Find where the given text appears and provide that cell's center as [X, Y] coordinate. 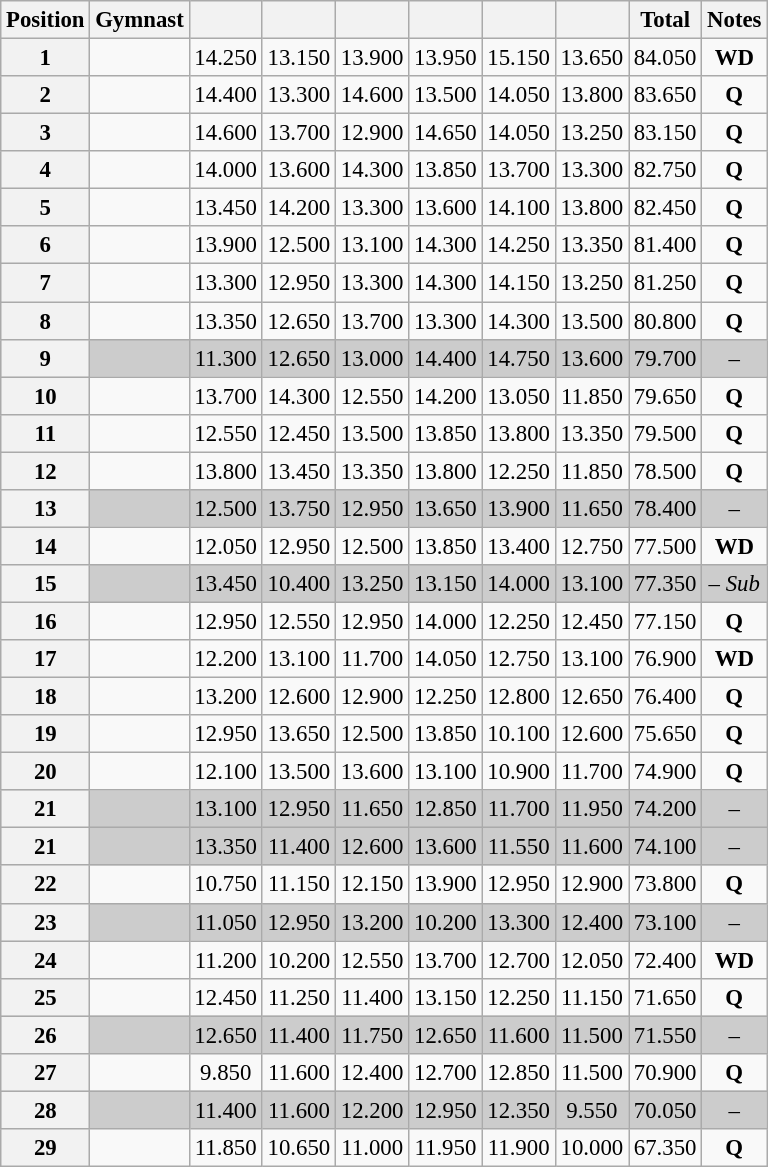
13.400 [518, 546]
13.750 [298, 509]
79.500 [664, 433]
Gymnast [140, 20]
25 [46, 997]
84.050 [664, 58]
74.200 [664, 809]
1 [46, 58]
83.150 [664, 133]
81.400 [664, 245]
5 [46, 208]
9.850 [226, 1073]
Notes [734, 20]
10.750 [226, 885]
6 [46, 245]
4 [46, 170]
26 [46, 1035]
71.550 [664, 1035]
13 [46, 509]
9 [46, 358]
28 [46, 1110]
10.000 [592, 1148]
76.900 [664, 659]
13.950 [446, 58]
9.550 [592, 1110]
73.800 [664, 885]
14.150 [518, 283]
70.050 [664, 1110]
75.650 [664, 734]
14.650 [446, 133]
Total [664, 20]
72.400 [664, 960]
10 [46, 396]
11.300 [226, 358]
12.150 [372, 885]
18 [46, 697]
12.100 [226, 772]
11.000 [372, 1148]
17 [46, 659]
14.750 [518, 358]
10.650 [298, 1148]
16 [46, 621]
80.800 [664, 321]
77.350 [664, 584]
81.250 [664, 283]
10.400 [298, 584]
73.100 [664, 922]
14 [46, 546]
74.100 [664, 847]
79.650 [664, 396]
3 [46, 133]
14.100 [518, 208]
78.500 [664, 471]
2 [46, 95]
15 [46, 584]
11.250 [298, 997]
11.900 [518, 1148]
7 [46, 283]
76.400 [664, 697]
82.750 [664, 170]
82.450 [664, 208]
Position [46, 20]
29 [46, 1148]
70.900 [664, 1073]
83.650 [664, 95]
27 [46, 1073]
10.100 [518, 734]
12 [46, 471]
22 [46, 885]
13.000 [372, 358]
12.350 [518, 1110]
77.150 [664, 621]
11.750 [372, 1035]
11.550 [518, 847]
20 [46, 772]
74.900 [664, 772]
24 [46, 960]
71.650 [664, 997]
19 [46, 734]
77.500 [664, 546]
11.050 [226, 922]
79.700 [664, 358]
8 [46, 321]
10.900 [518, 772]
11.200 [226, 960]
– Sub [734, 584]
13.050 [518, 396]
12.800 [518, 697]
67.350 [664, 1148]
78.400 [664, 509]
11 [46, 433]
23 [46, 922]
15.150 [518, 58]
